Output the [x, y] coordinate of the center of the cell containing the given text.  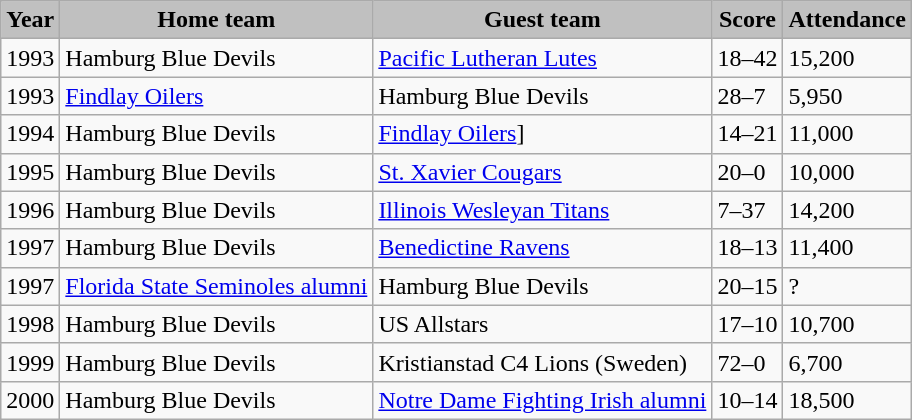
10,000 [847, 172]
Notre Dame Fighting Irish alumni [542, 400]
15,200 [847, 58]
18,500 [847, 400]
18–13 [748, 248]
6,700 [847, 362]
1995 [30, 172]
? [847, 286]
Findlay Oilers] [542, 134]
Attendance [847, 20]
1996 [30, 210]
10,700 [847, 324]
20–15 [748, 286]
5,950 [847, 96]
Score [748, 20]
Guest team [542, 20]
14–21 [748, 134]
1998 [30, 324]
Home team [216, 20]
1999 [30, 362]
1994 [30, 134]
28–7 [748, 96]
10–14 [748, 400]
Findlay Oilers [216, 96]
11,400 [847, 248]
Pacific Lutheran Lutes [542, 58]
Illinois Wesleyan Titans [542, 210]
2000 [30, 400]
18–42 [748, 58]
7–37 [748, 210]
11,000 [847, 134]
Benedictine Ravens [542, 248]
17–10 [748, 324]
72–0 [748, 362]
US Allstars [542, 324]
Kristianstad C4 Lions (Sweden) [542, 362]
Florida State Seminoles alumni [216, 286]
14,200 [847, 210]
20–0 [748, 172]
St. Xavier Cougars [542, 172]
Year [30, 20]
